Search for the cell housing the specified text and yield its (X, Y) center coordinate. 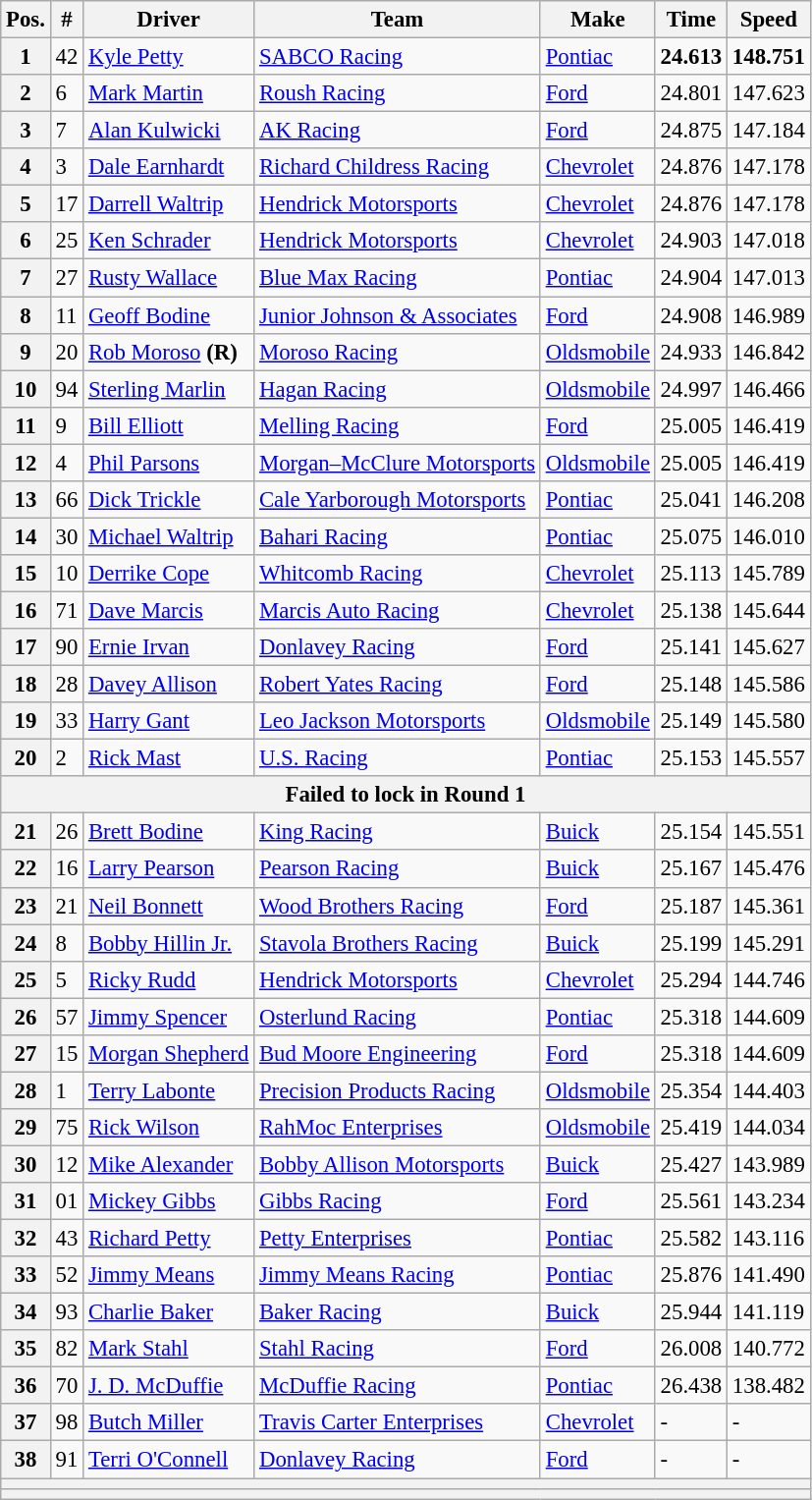
Bill Elliott (169, 425)
25.876 (691, 1275)
Gibbs Racing (398, 1201)
42 (67, 57)
Mark Martin (169, 93)
24.908 (691, 315)
25.561 (691, 1201)
25.141 (691, 647)
Jimmy Spencer (169, 1017)
Ricky Rudd (169, 979)
Wood Brothers Racing (398, 906)
146.208 (770, 500)
Hagan Racing (398, 389)
143.234 (770, 1201)
25.075 (691, 536)
Morgan–McClure Motorsports (398, 463)
Terry Labonte (169, 1090)
38 (26, 1460)
31 (26, 1201)
18 (26, 685)
25.354 (691, 1090)
25.153 (691, 758)
Stahl Racing (398, 1349)
90 (67, 647)
26.008 (691, 1349)
Blue Max Racing (398, 278)
Team (398, 20)
Bobby Hillin Jr. (169, 943)
146.466 (770, 389)
Geoff Bodine (169, 315)
Kyle Petty (169, 57)
98 (67, 1423)
Mark Stahl (169, 1349)
Make (597, 20)
43 (67, 1239)
Derrike Cope (169, 574)
25.138 (691, 610)
140.772 (770, 1349)
AK Racing (398, 131)
Precision Products Racing (398, 1090)
24.801 (691, 93)
25.187 (691, 906)
35 (26, 1349)
25.148 (691, 685)
145.627 (770, 647)
25.041 (691, 500)
145.644 (770, 610)
147.018 (770, 241)
Alan Kulwicki (169, 131)
Cale Yarborough Motorsports (398, 500)
93 (67, 1312)
01 (67, 1201)
32 (26, 1239)
25.167 (691, 869)
94 (67, 389)
Charlie Baker (169, 1312)
Butch Miller (169, 1423)
Davey Allison (169, 685)
26.438 (691, 1386)
25.113 (691, 574)
Bud Moore Engineering (398, 1054)
Darrell Waltrip (169, 204)
71 (67, 610)
Marcis Auto Racing (398, 610)
36 (26, 1386)
24.875 (691, 131)
145.557 (770, 758)
Failed to lock in Round 1 (406, 795)
146.010 (770, 536)
25.154 (691, 832)
25.427 (691, 1164)
Harry Gant (169, 721)
Sterling Marlin (169, 389)
25.199 (691, 943)
J. D. McDuffie (169, 1386)
24.613 (691, 57)
91 (67, 1460)
141.119 (770, 1312)
Brett Bodine (169, 832)
24.903 (691, 241)
Robert Yates Racing (398, 685)
Ken Schrader (169, 241)
25.419 (691, 1128)
Petty Enterprises (398, 1239)
Stavola Brothers Racing (398, 943)
Neil Bonnett (169, 906)
66 (67, 500)
Mickey Gibbs (169, 1201)
Leo Jackson Motorsports (398, 721)
Michael Waltrip (169, 536)
Rick Mast (169, 758)
144.746 (770, 979)
U.S. Racing (398, 758)
Dale Earnhardt (169, 167)
Rusty Wallace (169, 278)
Rick Wilson (169, 1128)
141.490 (770, 1275)
RahMoc Enterprises (398, 1128)
Bahari Racing (398, 536)
Roush Racing (398, 93)
145.586 (770, 685)
14 (26, 536)
Pos. (26, 20)
Baker Racing (398, 1312)
19 (26, 721)
Time (691, 20)
145.551 (770, 832)
Rob Moroso (R) (169, 352)
Junior Johnson & Associates (398, 315)
145.361 (770, 906)
145.291 (770, 943)
Dave Marcis (169, 610)
146.989 (770, 315)
Speed (770, 20)
52 (67, 1275)
143.989 (770, 1164)
144.034 (770, 1128)
Moroso Racing (398, 352)
34 (26, 1312)
24.904 (691, 278)
75 (67, 1128)
25.149 (691, 721)
Melling Racing (398, 425)
145.789 (770, 574)
144.403 (770, 1090)
24.933 (691, 352)
Jimmy Means (169, 1275)
Richard Petty (169, 1239)
148.751 (770, 57)
Morgan Shepherd (169, 1054)
SABCO Racing (398, 57)
Mike Alexander (169, 1164)
McDuffie Racing (398, 1386)
Ernie Irvan (169, 647)
57 (67, 1017)
Osterlund Racing (398, 1017)
Richard Childress Racing (398, 167)
138.482 (770, 1386)
King Racing (398, 832)
22 (26, 869)
147.013 (770, 278)
82 (67, 1349)
143.116 (770, 1239)
147.623 (770, 93)
# (67, 20)
70 (67, 1386)
Jimmy Means Racing (398, 1275)
25.944 (691, 1312)
13 (26, 500)
145.580 (770, 721)
Dick Trickle (169, 500)
Whitcomb Racing (398, 574)
37 (26, 1423)
145.476 (770, 869)
Phil Parsons (169, 463)
29 (26, 1128)
24 (26, 943)
147.184 (770, 131)
Travis Carter Enterprises (398, 1423)
Driver (169, 20)
24.997 (691, 389)
23 (26, 906)
Bobby Allison Motorsports (398, 1164)
25.582 (691, 1239)
Pearson Racing (398, 869)
Larry Pearson (169, 869)
Terri O'Connell (169, 1460)
25.294 (691, 979)
146.842 (770, 352)
